Scan for the cell matching the given text and deliver its (x, y) coordinate at center. 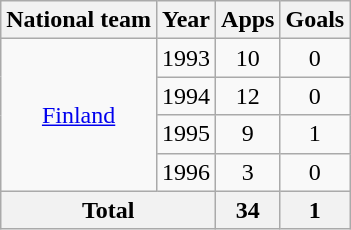
10 (248, 58)
Year (186, 20)
1994 (186, 96)
Total (108, 210)
1996 (186, 172)
9 (248, 134)
Goals (315, 20)
Finland (79, 115)
1995 (186, 134)
12 (248, 96)
National team (79, 20)
1993 (186, 58)
Apps (248, 20)
34 (248, 210)
3 (248, 172)
